Locate the cell with the specified text and output its [X, Y] center coordinate. 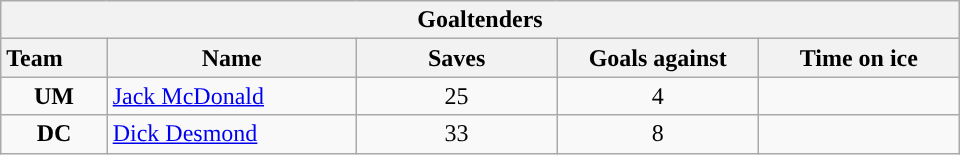
DC [54, 134]
Saves [456, 58]
25 [456, 96]
Name [232, 58]
33 [456, 134]
Goaltenders [480, 20]
Team [54, 58]
Goals against [658, 58]
Time on ice [858, 58]
UM [54, 96]
8 [658, 134]
Dick Desmond [232, 134]
Jack McDonald [232, 96]
4 [658, 96]
